Extract the [X, Y] coordinate from the center of the cell holding the provided text.  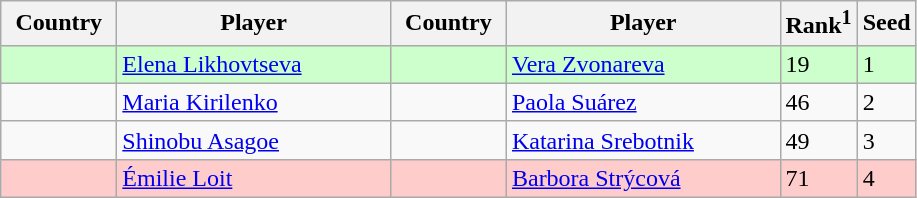
1 [886, 64]
Katarina Srebotnik [643, 140]
Shinobu Asagoe [254, 140]
19 [818, 64]
4 [886, 178]
Seed [886, 24]
Émilie Loit [254, 178]
Maria Kirilenko [254, 102]
Vera Zvonareva [643, 64]
Rank1 [818, 24]
Barbora Strýcová [643, 178]
46 [818, 102]
49 [818, 140]
3 [886, 140]
2 [886, 102]
Elena Likhovtseva [254, 64]
71 [818, 178]
Paola Suárez [643, 102]
